Locate the cell with the specified text and output its [X, Y] center coordinate. 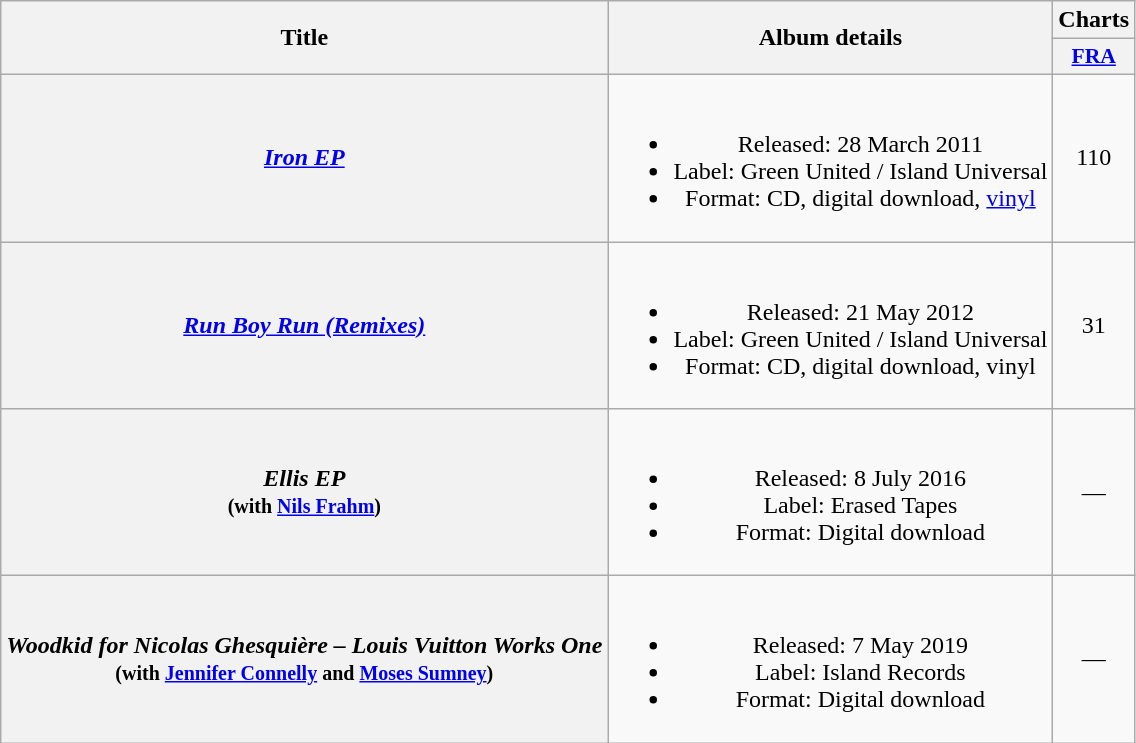
Released: 7 May 2019Label: Island RecordsFormat: Digital download [830, 660]
Run Boy Run (Remixes) [304, 326]
Released: 21 May 2012Label: Green United / Island UniversalFormat: CD, digital download, vinyl [830, 326]
Charts [1094, 20]
FRA [1094, 57]
Title [304, 38]
110 [1094, 158]
Ellis EP(with Nils Frahm) [304, 492]
Released: 28 March 2011Label: Green United / Island UniversalFormat: CD, digital download, vinyl [830, 158]
Released: 8 July 2016Label: Erased TapesFormat: Digital download [830, 492]
Iron EP [304, 158]
31 [1094, 326]
Album details [830, 38]
Woodkid for Nicolas Ghesquière – Louis Vuitton Works One(with Jennifer Connelly and Moses Sumney) [304, 660]
